Pinpoint the cell where the given text exists, returning its [X, Y] midpoint coordinate. 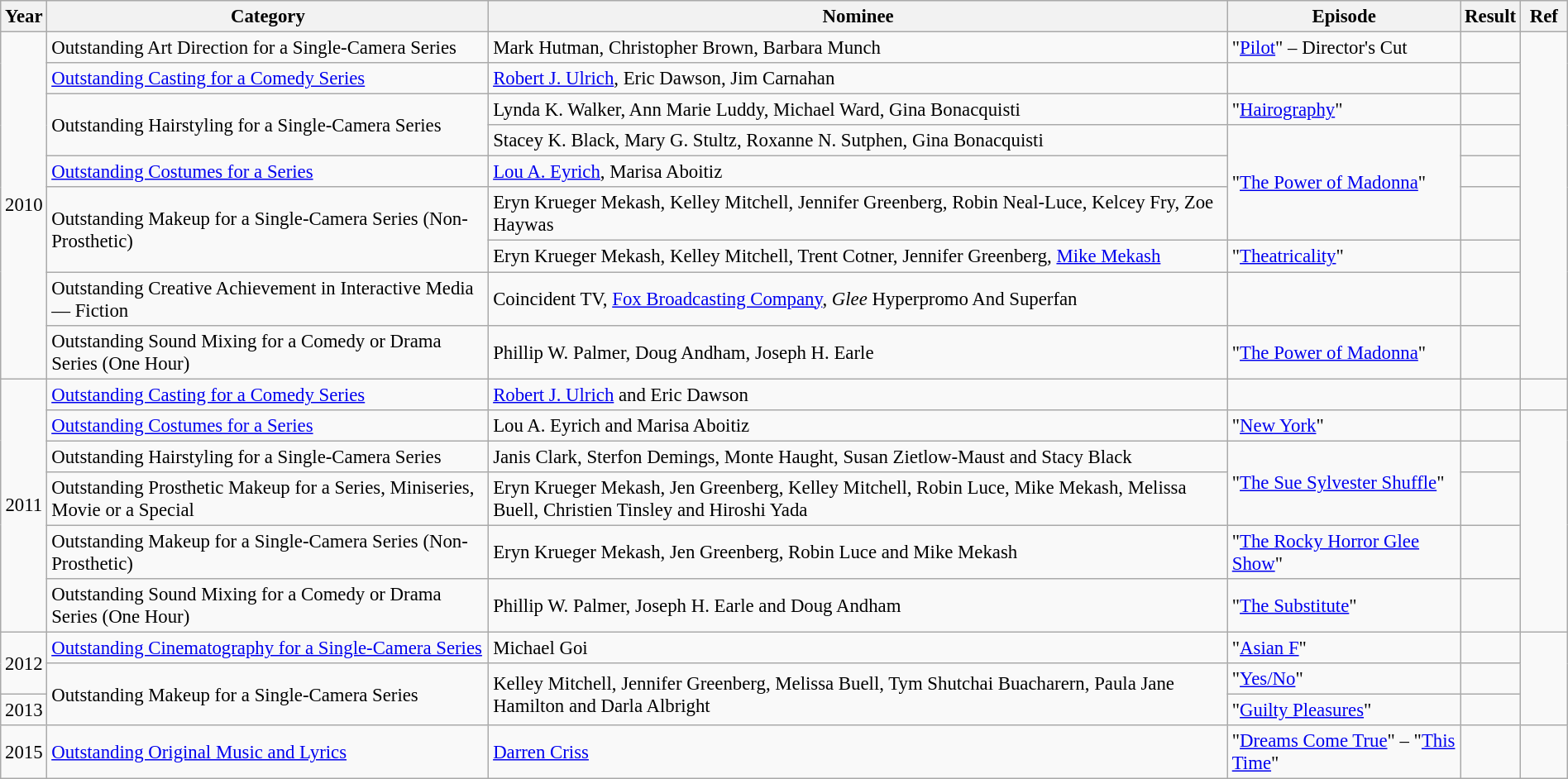
Phillip W. Palmer, Joseph H. Earle and Doug Andham [858, 605]
Darren Criss [858, 753]
Outstanding Cinematography for a Single-Camera Series [268, 648]
Lynda K. Walker, Ann Marie Luddy, Michael Ward, Gina Bonacquisti [858, 110]
"The Rocky Horror Glee Show" [1343, 552]
"Guilty Pleasures" [1343, 710]
Eryn Krueger Mekash, Kelley Mitchell, Trent Cotner, Jennifer Greenberg, Mike Mekash [858, 256]
Robert J. Ulrich, Eric Dawson, Jim Carnahan [858, 79]
Eryn Krueger Mekash, Jen Greenberg, Robin Luce and Mike Mekash [858, 552]
2015 [24, 753]
"Dreams Come True" – "This Time" [1343, 753]
Phillip W. Palmer, Doug Andham, Joseph H. Earle [858, 352]
Mark Hutman, Christopher Brown, Barbara Munch [858, 48]
Eryn Krueger Mekash, Jen Greenberg, Kelley Mitchell, Robin Luce, Mike Mekash, Melissa Buell, Christien Tinsley and Hiroshi Yada [858, 499]
2011 [24, 506]
Category [268, 17]
Eryn Krueger Mekash, Kelley Mitchell, Jennifer Greenberg, Robin Neal-Luce, Kelcey Fry, Zoe Haywas [858, 213]
Outstanding Art Direction for a Single-Camera Series [268, 48]
"The Sue Sylvester Shuffle" [1343, 483]
"New York" [1343, 425]
Outstanding Creative Achievement in Interactive Media — Fiction [268, 299]
Outstanding Original Music and Lyrics [268, 753]
2010 [24, 205]
"Yes/No" [1343, 679]
Year [24, 17]
Janis Clark, Sterfon Demings, Monte Haught, Susan Zietlow-Maust and Stacy Black [858, 456]
Kelley Mitchell, Jennifer Greenberg, Melissa Buell, Tym Shutchai Buacharern, Paula Jane Hamilton and Darla Albright [858, 695]
Ref [1543, 17]
Episode [1343, 17]
"Pilot" – Director's Cut [1343, 48]
2013 [24, 710]
"Asian F" [1343, 648]
Coincident TV, Fox Broadcasting Company, Glee Hyperpromo And Superfan [858, 299]
Nominee [858, 17]
Lou A. Eyrich and Marisa Aboitiz [858, 425]
"Theatricality" [1343, 256]
2012 [24, 663]
Michael Goi [858, 648]
Result [1490, 17]
Outstanding Prosthetic Makeup for a Series, Miniseries, Movie or a Special [268, 499]
"The Substitute" [1343, 605]
"Hairography" [1343, 110]
Lou A. Eyrich, Marisa Aboitiz [858, 172]
Outstanding Makeup for a Single-Camera Series [268, 695]
Robert J. Ulrich and Eric Dawson [858, 394]
Stacey K. Black, Mary G. Stultz, Roxanne N. Sutphen, Gina Bonacquisti [858, 141]
